Output the (X, Y) coordinate of the center of the cell containing the given text.  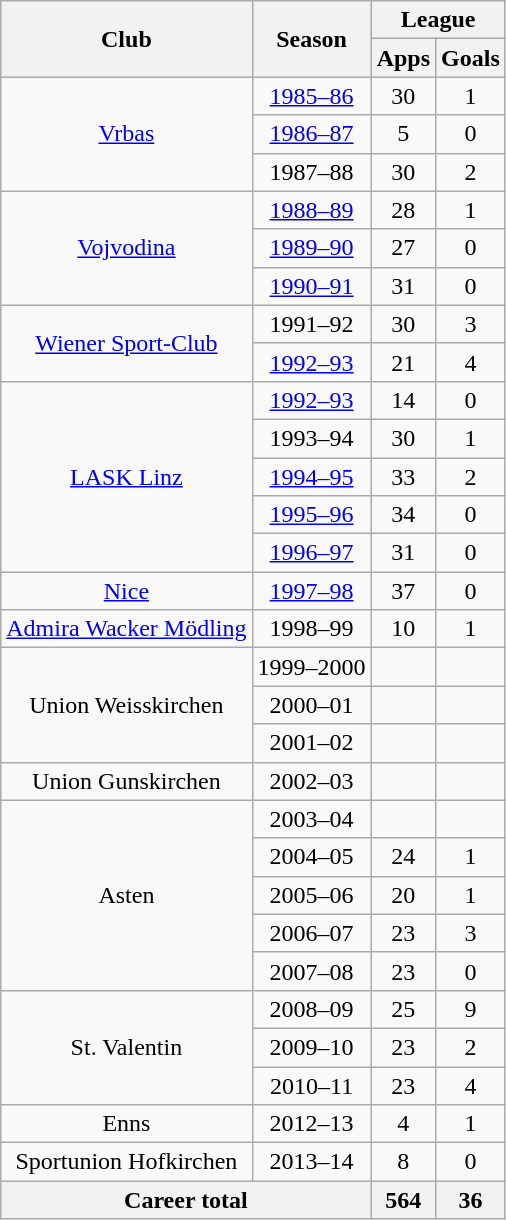
Vojvodina (126, 248)
28 (403, 210)
1995–96 (312, 515)
1997–98 (312, 591)
2008–09 (312, 1009)
1994–95 (312, 477)
Wiener Sport-Club (126, 343)
2006–07 (312, 933)
Club (126, 39)
27 (403, 248)
2002–03 (312, 781)
1989–90 (312, 248)
Vrbas (126, 134)
1986–87 (312, 134)
Career total (186, 1200)
8 (403, 1162)
1999–2000 (312, 667)
St. Valentin (126, 1047)
14 (403, 400)
1985–86 (312, 96)
2004–05 (312, 857)
37 (403, 591)
1990–91 (312, 286)
34 (403, 515)
2003–04 (312, 819)
10 (403, 629)
Sportunion Hofkirchen (126, 1162)
Nice (126, 591)
33 (403, 477)
2000–01 (312, 705)
Admira Wacker Mödling (126, 629)
21 (403, 362)
Enns (126, 1124)
2009–10 (312, 1047)
2013–14 (312, 1162)
2010–11 (312, 1085)
9 (471, 1009)
2007–08 (312, 971)
25 (403, 1009)
1993–94 (312, 438)
Union Weisskirchen (126, 705)
Goals (471, 58)
Union Gunskirchen (126, 781)
1988–89 (312, 210)
2001–02 (312, 743)
LASK Linz (126, 476)
1998–99 (312, 629)
1987–88 (312, 172)
20 (403, 895)
5 (403, 134)
League (438, 20)
Apps (403, 58)
564 (403, 1200)
36 (471, 1200)
1996–97 (312, 553)
Asten (126, 895)
2005–06 (312, 895)
1991–92 (312, 324)
Season (312, 39)
2012–13 (312, 1124)
24 (403, 857)
